From the cell containing the given text, extract its center point as [X, Y] coordinate. 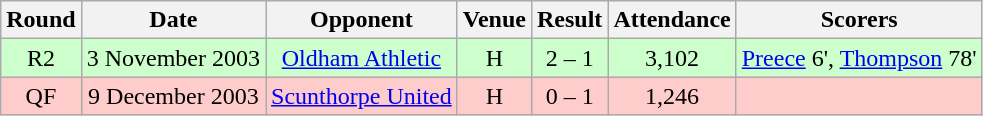
Round [41, 20]
2 – 1 [569, 58]
3 November 2003 [173, 58]
R2 [41, 58]
Opponent [362, 20]
1,246 [672, 96]
Oldham Athletic [362, 58]
Venue [494, 20]
Scorers [859, 20]
Date [173, 20]
9 December 2003 [173, 96]
3,102 [672, 58]
Preece 6', Thompson 78' [859, 58]
Attendance [672, 20]
QF [41, 96]
Result [569, 20]
0 – 1 [569, 96]
Scunthorpe United [362, 96]
